Find where the given text appears and provide that cell's center as (x, y) coordinate. 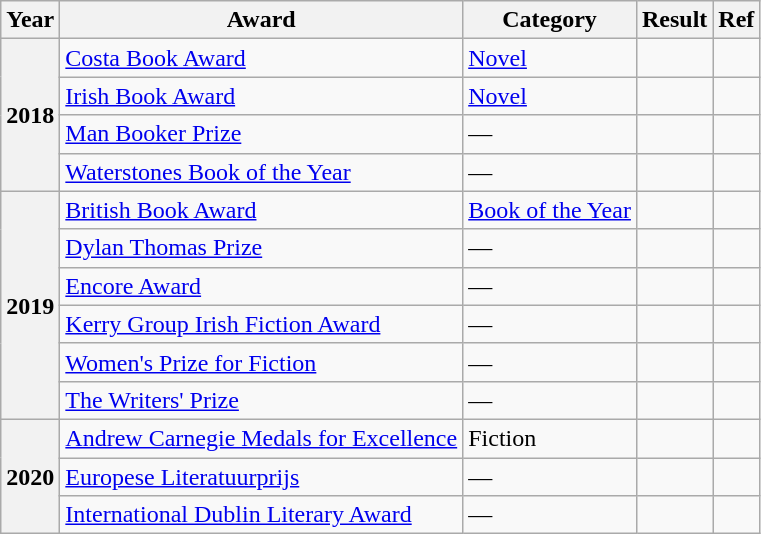
2020 (30, 476)
Dylan Thomas Prize (262, 248)
2019 (30, 305)
Europese Literatuurprijs (262, 477)
Irish Book Award (262, 96)
Costa Book Award (262, 58)
The Writers' Prize (262, 400)
Man Booker Prize (262, 134)
Award (262, 20)
Kerry Group Irish Fiction Award (262, 324)
Waterstones Book of the Year (262, 172)
Andrew Carnegie Medals for Excellence (262, 438)
Women's Prize for Fiction (262, 362)
Category (550, 20)
Year (30, 20)
Result (674, 20)
Encore Award (262, 286)
British Book Award (262, 210)
2018 (30, 115)
Ref (736, 20)
Book of the Year (550, 210)
Fiction (550, 438)
International Dublin Literary Award (262, 515)
